Detect which cell encompasses the target text, then output its (X, Y) center coordinate. 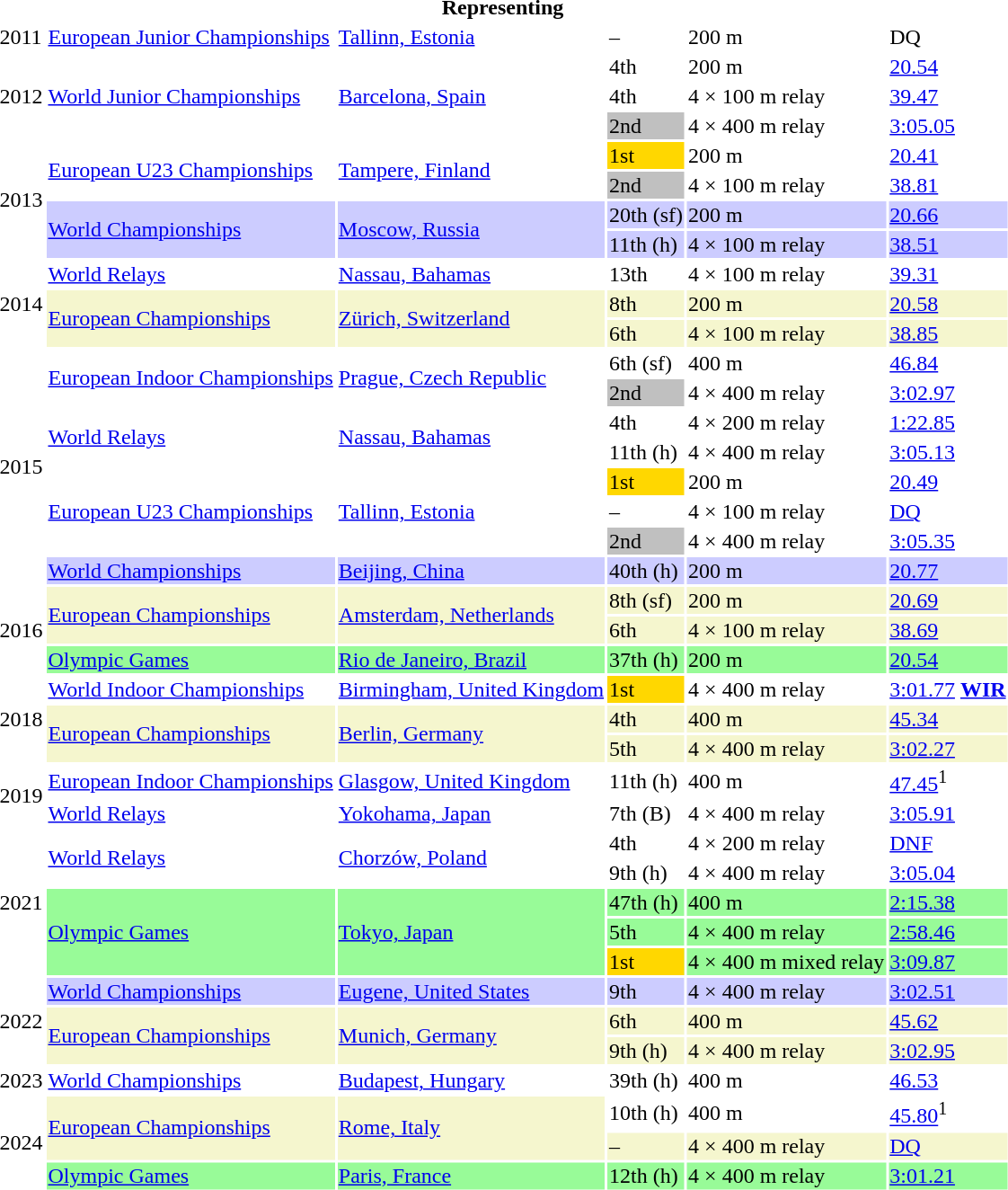
3:05.35 (948, 541)
39.31 (948, 274)
3:02.95 (948, 1051)
8th (sf) (647, 600)
Glasgow, United Kingdom (471, 781)
20.49 (948, 482)
20.58 (948, 304)
4 × 400 m mixed relay (787, 962)
Tampere, Finland (471, 171)
20.66 (948, 215)
Rome, Italy (471, 1127)
20.69 (948, 600)
Budapest, Hungary (471, 1080)
10th (h) (647, 1113)
World Indoor Championships (190, 689)
20th (sf) (647, 215)
DNF (948, 843)
20.77 (948, 571)
Paris, France (471, 1176)
9th (647, 991)
38.51 (948, 244)
3:02.27 (948, 749)
Tokyo, Japan (471, 932)
45.801 (948, 1113)
Chorzów, Poland (471, 857)
38.69 (948, 630)
47.451 (948, 781)
3:01.77 WIR (948, 689)
46.53 (948, 1080)
39.47 (948, 96)
Moscow, Russia (471, 230)
Rio de Janeiro, Brazil (471, 660)
40th (h) (647, 571)
1:22.85 (948, 422)
8th (647, 304)
Eugene, United States (471, 991)
38.81 (948, 185)
Prague, Czech Republic (471, 377)
47th (h) (647, 902)
Amsterdam, Netherlands (471, 615)
45.34 (948, 719)
13th (647, 274)
2:58.46 (948, 932)
46.84 (948, 363)
6th (sf) (647, 363)
3:05.04 (948, 873)
Munich, Germany (471, 1035)
45.62 (948, 1021)
38.85 (948, 333)
European Junior Championships (190, 37)
3:01.21 (948, 1176)
3:05.05 (948, 126)
20.41 (948, 155)
3:02.51 (948, 991)
7th (B) (647, 813)
12th (h) (647, 1176)
Yokohama, Japan (471, 813)
39th (h) (647, 1080)
3:05.91 (948, 813)
Birmingham, United Kingdom (471, 689)
3:09.87 (948, 962)
37th (h) (647, 660)
Beijing, China (471, 571)
Berlin, Germany (471, 733)
2:15.38 (948, 902)
World Junior Championships (190, 96)
3:05.13 (948, 452)
Zürich, Switzerland (471, 318)
3:02.97 (948, 393)
Barcelona, Spain (471, 96)
